Locate the cell with the specified text and output its (x, y) center coordinate. 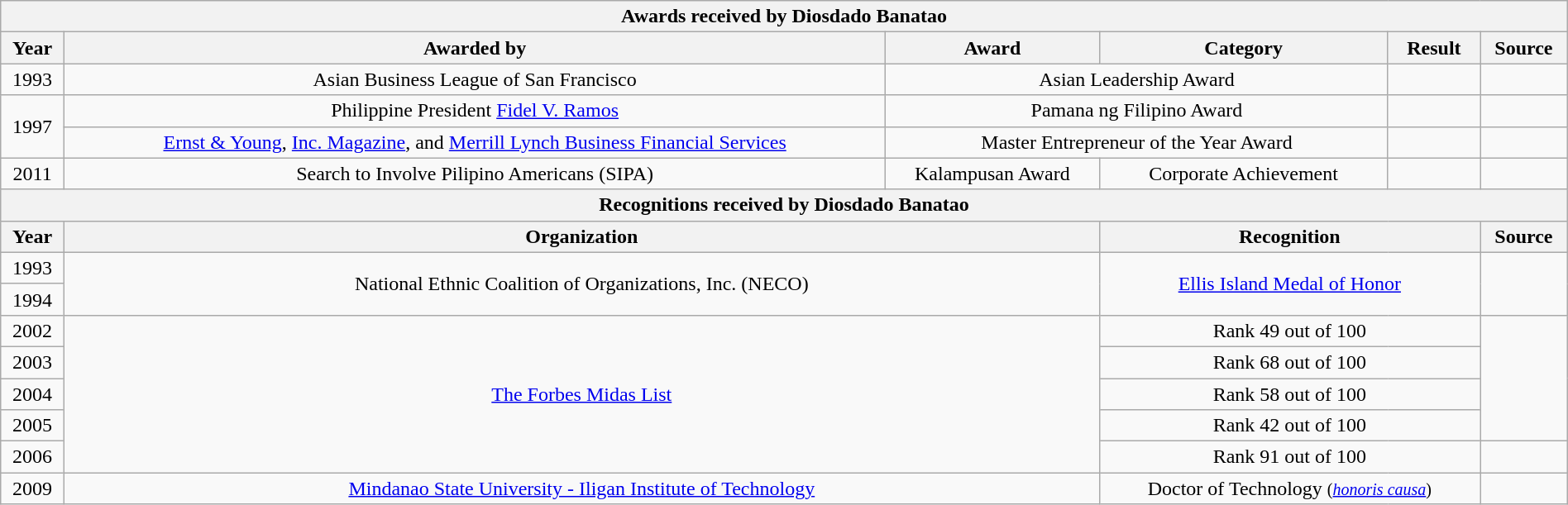
Rank 58 out of 100 (1289, 394)
Mindanao State University - Iligan Institute of Technology (581, 488)
2006 (33, 457)
Award (992, 48)
Rank 42 out of 100 (1289, 426)
Rank 91 out of 100 (1289, 457)
Rank 49 out of 100 (1289, 331)
Doctor of Technology (honoris causa) (1289, 488)
1994 (33, 299)
National Ethnic Coalition of Organizations, Inc. (NECO) (581, 283)
Master Entrepreneur of the Year Award (1137, 142)
1997 (33, 126)
2002 (33, 331)
Pamana ng Filipino Award (1137, 111)
Kalampusan Award (992, 174)
Awards received by Diosdado Banatao (784, 17)
Result (1434, 48)
Awarded by (475, 48)
Asian Leadership Award (1137, 79)
2011 (33, 174)
2003 (33, 362)
Rank 68 out of 100 (1289, 362)
Corporate Achievement (1244, 174)
2004 (33, 394)
Organization (581, 236)
2005 (33, 426)
Ellis Island Medal of Honor (1289, 283)
Category (1244, 48)
The Forbes Midas List (581, 393)
Recognition (1289, 236)
Philippine President Fidel V. Ramos (475, 111)
Ernst & Young, Inc. Magazine, and Merrill Lynch Business Financial Services (475, 142)
Asian Business League of San Francisco (475, 79)
Search to Involve Pilipino Americans (SIPA) (475, 174)
2009 (33, 488)
Recognitions received by Diosdado Banatao (784, 205)
